Scan for the cell matching the given text and deliver its (x, y) coordinate at center. 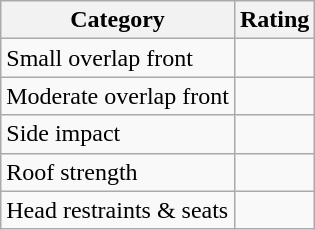
Head restraints & seats (118, 210)
Small overlap front (118, 58)
Moderate overlap front (118, 96)
Category (118, 20)
Rating (274, 20)
Side impact (118, 134)
Roof strength (118, 172)
